Pinpoint the cell where the given text exists, returning its (x, y) midpoint coordinate. 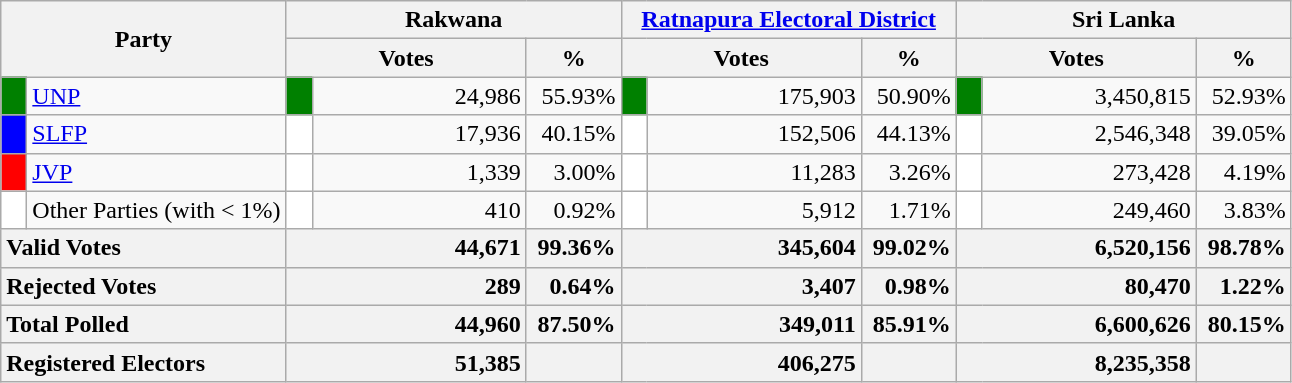
8,235,358 (1076, 362)
44,960 (406, 324)
11,283 (754, 172)
44,671 (406, 248)
3.83% (1244, 210)
Rejected Votes (144, 286)
349,011 (741, 324)
51,385 (406, 362)
Total Polled (144, 324)
175,903 (754, 96)
6,520,156 (1076, 248)
Registered Electors (144, 362)
249,460 (1089, 210)
39.05% (1244, 134)
80,470 (1076, 286)
1.71% (908, 210)
2,546,348 (1089, 134)
50.90% (908, 96)
Party (144, 39)
1.22% (1244, 286)
87.50% (574, 324)
UNP (156, 96)
0.64% (574, 286)
52.93% (1244, 96)
Sri Lanka (1124, 20)
JVP (156, 172)
5,912 (754, 210)
273,428 (1089, 172)
99.02% (908, 248)
80.15% (1244, 324)
85.91% (908, 324)
24,986 (419, 96)
Rakwana (454, 20)
3.00% (574, 172)
Other Parties (with < 1%) (156, 210)
99.36% (574, 248)
40.15% (574, 134)
SLFP (156, 134)
3,407 (741, 286)
152,506 (754, 134)
406,275 (741, 362)
289 (406, 286)
17,936 (419, 134)
410 (419, 210)
98.78% (1244, 248)
44.13% (908, 134)
1,339 (419, 172)
0.98% (908, 286)
6,600,626 (1076, 324)
Ratnapura Electoral District (788, 20)
Valid Votes (144, 248)
0.92% (574, 210)
3,450,815 (1089, 96)
55.93% (574, 96)
3.26% (908, 172)
4.19% (1244, 172)
345,604 (741, 248)
